Search for the cell housing the specified text and yield its (x, y) center coordinate. 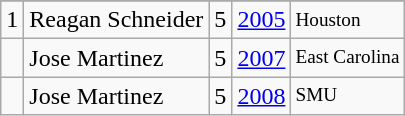
1 (12, 20)
2005 (262, 20)
2007 (262, 58)
East Carolina (348, 58)
2008 (262, 96)
Reagan Schneider (116, 20)
SMU (348, 96)
Houston (348, 20)
